Extract the [X, Y] coordinate from the center of the cell holding the provided text.  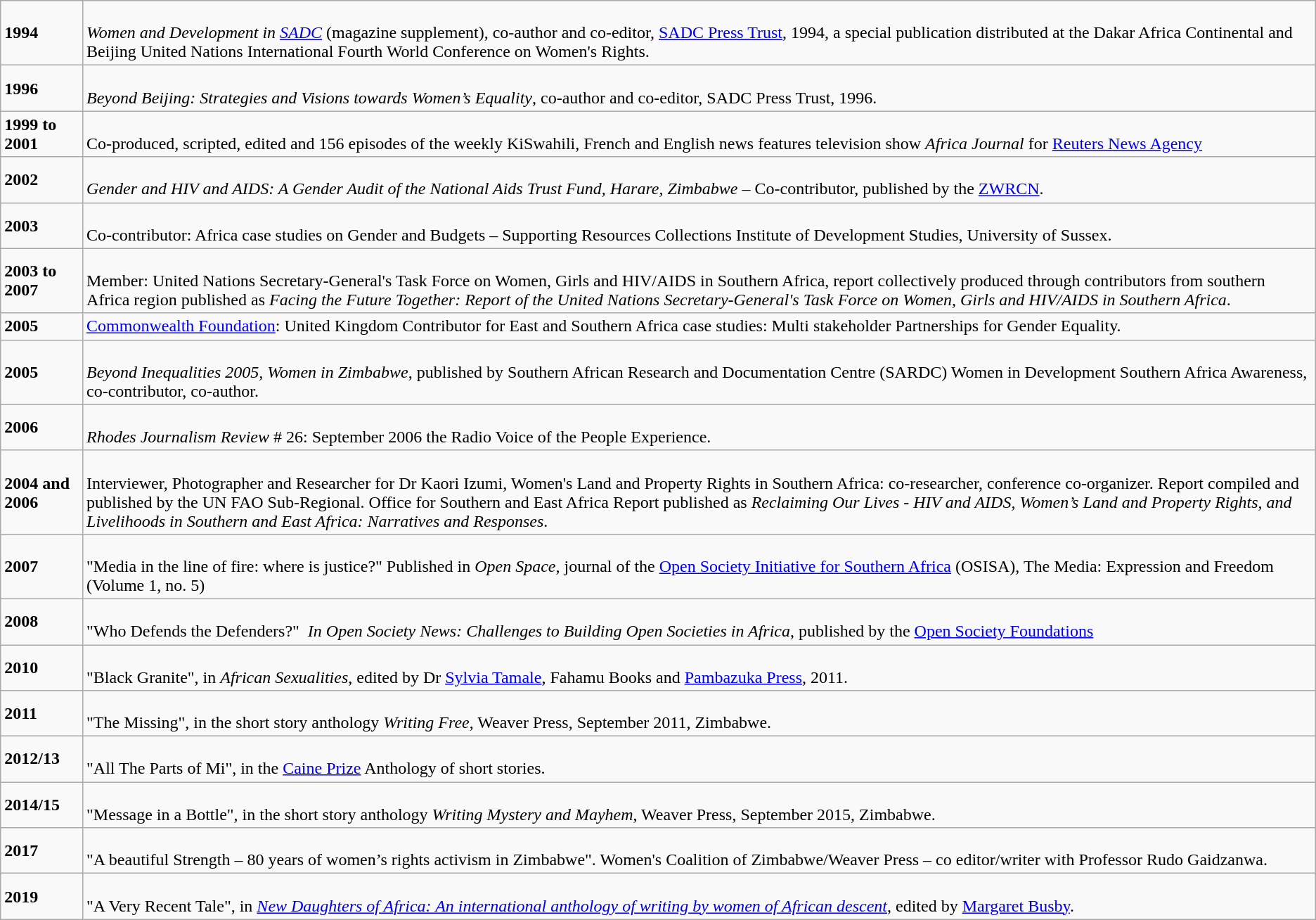
2003 [42, 225]
2003 to 2007 [42, 281]
2014/15 [42, 805]
2008 [42, 622]
1994 [42, 33]
Commonwealth Foundation: United Kingdom Contributor for East and Southern Africa case studies: Multi stakeholder Partnerships for Gender Equality. [699, 326]
"Black Granite", in African Sexualities, edited by Dr Sylvia Tamale, Fahamu Books and Pambazuka Press, 2011. [699, 667]
2006 [42, 428]
"Message in a Bottle", in the short story anthology Writing Mystery and Mayhem, Weaver Press, September 2015, Zimbabwe. [699, 805]
Rhodes Journalism Review # 26: September 2006 the Radio Voice of the People Experience. [699, 428]
"Who Defends the Defenders?" In Open Society News: Challenges to Building Open Societies in Africa, published by the Open Society Foundations [699, 622]
2019 [42, 896]
Co-contributor: Africa case studies on Gender and Budgets – Supporting Resources Collections Institute of Development Studies, University of Sussex. [699, 225]
"The Missing", in the short story anthology Writing Free, Weaver Press, September 2011, Zimbabwe. [699, 713]
2007 [42, 566]
2002 [42, 180]
2010 [42, 667]
2017 [42, 851]
Beyond Beijing: Strategies and Visions towards Women’s Equality, co-author and co-editor, SADC Press Trust, 1996. [699, 89]
1996 [42, 89]
1999 to 2001 [42, 134]
Gender and HIV and AIDS: A Gender Audit of the National Aids Trust Fund, Harare, Zimbabwe – Co-contributor, published by the ZWRCN. [699, 180]
2004 and 2006 [42, 492]
2011 [42, 713]
"All The Parts of Mi", in the Caine Prize Anthology of short stories. [699, 760]
2012/13 [42, 760]
"A Very Recent Tale", in New Daughters of Africa: An international anthology of writing by women of African descent, edited by Margaret Busby. [699, 896]
